Output the [x, y] coordinate of the center of the cell containing the given text.  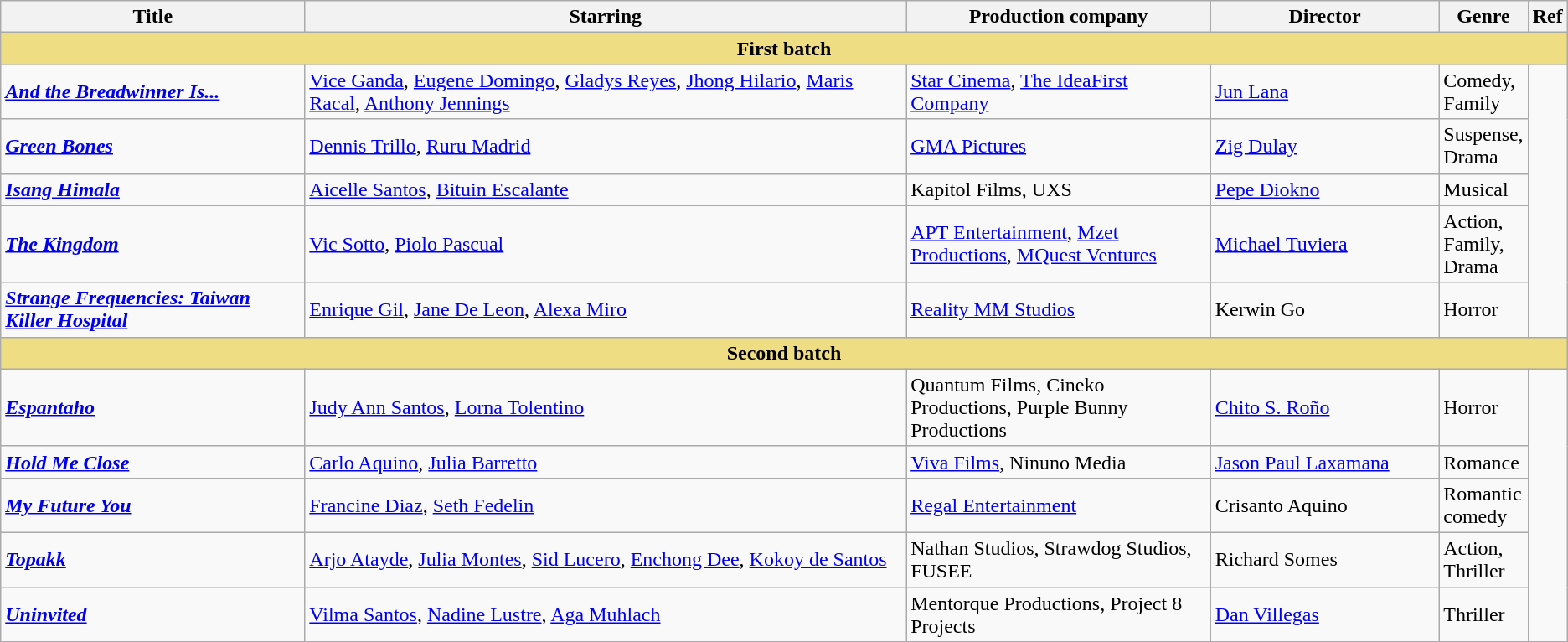
Chito S. Roño [1325, 407]
Title [152, 17]
Thriller [1483, 614]
Judy Ann Santos, Lorna Tolentino [606, 407]
Pepe Diokno [1325, 189]
Topakk [152, 560]
The Kingdom [152, 244]
Regal Entertainment [1059, 505]
Isang Himala [152, 189]
Action, Family, Drama [1483, 244]
Suspense, Drama [1483, 146]
First batch [784, 49]
Arjo Atayde, Julia Montes, Sid Lucero, Enchong Dee, Kokoy de Santos [606, 560]
And the Breadwinner Is... [152, 92]
Mentorque Productions, Project 8 Projects [1059, 614]
Dennis Trillo, Ruru Madrid [606, 146]
Jun Lana [1325, 92]
Romance [1483, 462]
Nathan Studios, Strawdog Studios, FUSEE [1059, 560]
Comedy, Family [1483, 92]
My Future You [152, 505]
Viva Films, Ninuno Media [1059, 462]
Romantic comedy [1483, 505]
Musical [1483, 189]
Richard Somes [1325, 560]
Uninvited [152, 614]
Francine Diaz, Seth Fedelin [606, 505]
Crisanto Aquino [1325, 505]
Action, Thriller [1483, 560]
Vice Ganda, Eugene Domingo, Gladys Reyes, Jhong Hilario, Maris Racal, Anthony Jennings [606, 92]
Enrique Gil, Jane De Leon, Alexa Miro [606, 310]
Espantaho [152, 407]
Ref [1548, 17]
Director [1325, 17]
Dan Villegas [1325, 614]
Carlo Aquino, Julia Barretto [606, 462]
Michael Tuviera [1325, 244]
Star Cinema, The IdeaFirst Company [1059, 92]
Green Bones [152, 146]
GMA Pictures [1059, 146]
Strange Frequencies: Taiwan Killer Hospital [152, 310]
Starring [606, 17]
Quantum Films, Cineko Productions, Purple Bunny Productions [1059, 407]
APT Entertainment, Mzet Productions, MQuest Ventures [1059, 244]
Vilma Santos, Nadine Lustre, Aga Muhlach [606, 614]
Kapitol Films, UXS [1059, 189]
Zig Dulay [1325, 146]
Second batch [784, 353]
Vic Sotto, Piolo Pascual [606, 244]
Genre [1483, 17]
Production company [1059, 17]
Kerwin Go [1325, 310]
Aicelle Santos, Bituin Escalante [606, 189]
Hold Me Close [152, 462]
Jason Paul Laxamana [1325, 462]
Reality MM Studios [1059, 310]
